Output the [x, y] coordinate of the center of the cell containing the given text.  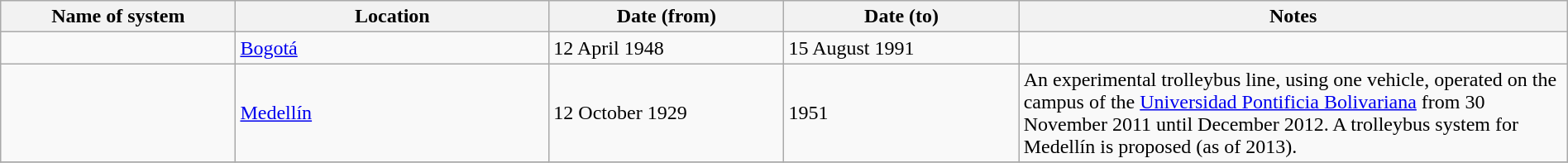
Location [392, 17]
Medellín [392, 113]
Bogotá [392, 48]
12 October 1929 [667, 113]
Date (from) [667, 17]
15 August 1991 [901, 48]
Name of system [118, 17]
1951 [901, 113]
12 April 1948 [667, 48]
Notes [1293, 17]
Date (to) [901, 17]
